Pinpoint the cell where the given text exists, returning its (X, Y) midpoint coordinate. 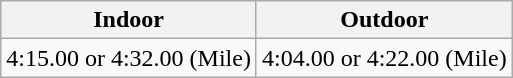
Indoor (129, 20)
4:04.00 or 4:22.00 (Mile) (384, 58)
4:15.00 or 4:32.00 (Mile) (129, 58)
Outdoor (384, 20)
